Pinpoint the cell where the given text exists, returning its [x, y] midpoint coordinate. 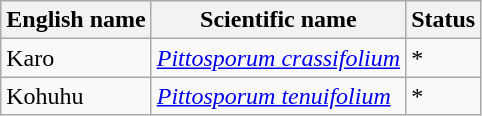
Pittosporum tenuifolium [278, 96]
Kohuhu [76, 96]
Scientific name [278, 20]
Pittosporum crassifolium [278, 58]
Status [444, 20]
Karo [76, 58]
English name [76, 20]
